Scan for the cell matching the given text and deliver its [X, Y] coordinate at center. 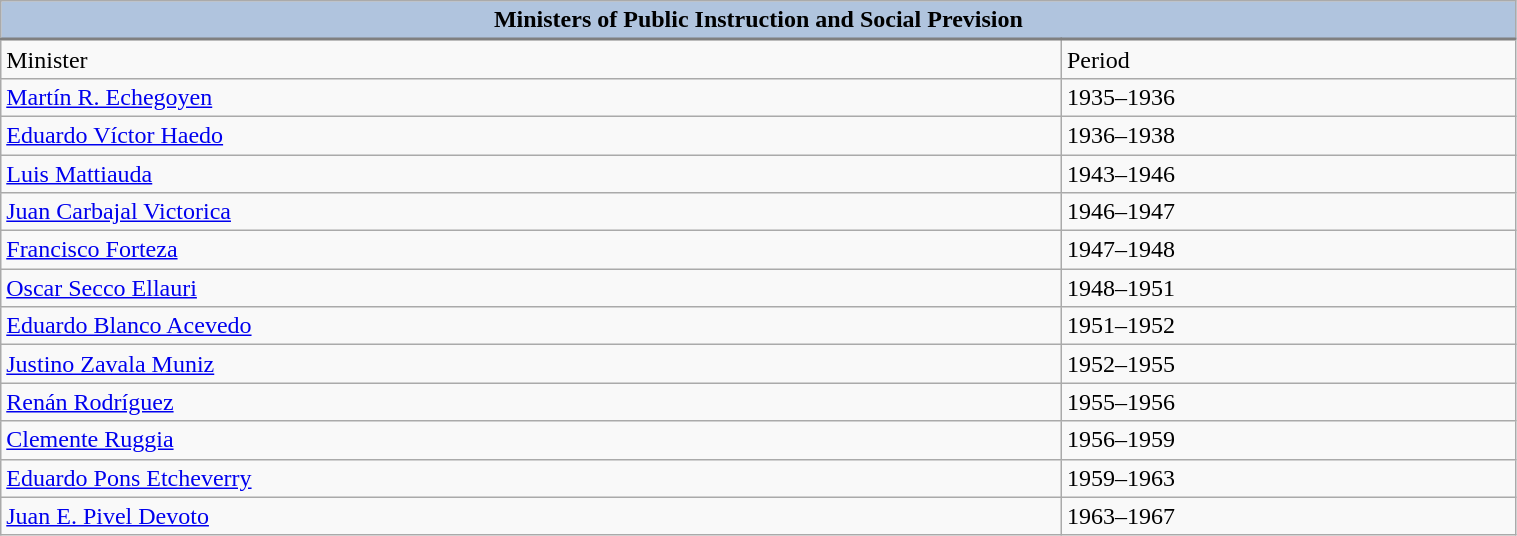
1948–1951 [1288, 288]
Oscar Secco Ellauri [532, 288]
Ministers of Public Instruction and Social Prevision [758, 20]
Clemente Ruggia [532, 440]
1956–1959 [1288, 440]
1935–1936 [1288, 97]
1951–1952 [1288, 326]
1952–1955 [1288, 364]
1959–1963 [1288, 478]
Renán Rodríguez [532, 402]
Juan Carbajal Victorica [532, 212]
1955–1956 [1288, 402]
Eduardo Víctor Haedo [532, 135]
1946–1947 [1288, 212]
1936–1938 [1288, 135]
1943–1946 [1288, 173]
Francisco Forteza [532, 250]
Minister [532, 60]
1947–1948 [1288, 250]
Eduardo Blanco Acevedo [532, 326]
Eduardo Pons Etcheverry [532, 478]
Period [1288, 60]
Luis Mattiauda [532, 173]
Martín R. Echegoyen [532, 97]
1963–1967 [1288, 516]
Juan E. Pivel Devoto [532, 516]
Justino Zavala Muniz [532, 364]
